Return [X, Y] of the center of cell containing provided text 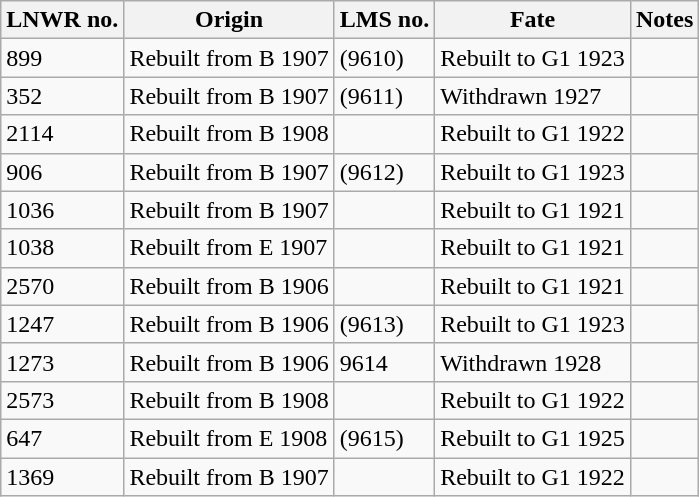
1369 [62, 477]
Rebuilt to G1 1925 [533, 438]
(9612) [384, 172]
Withdrawn 1927 [533, 96]
2114 [62, 134]
Rebuilt from E 1907 [229, 248]
906 [62, 172]
LMS no. [384, 20]
1036 [62, 210]
(9610) [384, 58]
LNWR no. [62, 20]
(9611) [384, 96]
Rebuilt from E 1908 [229, 438]
9614 [384, 362]
(9615) [384, 438]
352 [62, 96]
Fate [533, 20]
Withdrawn 1928 [533, 362]
647 [62, 438]
2570 [62, 286]
2573 [62, 400]
1273 [62, 362]
Origin [229, 20]
1247 [62, 324]
1038 [62, 248]
(9613) [384, 324]
Notes [664, 20]
899 [62, 58]
